Capture the cell that displays the provided text and extract its [X, Y] central coordinate. 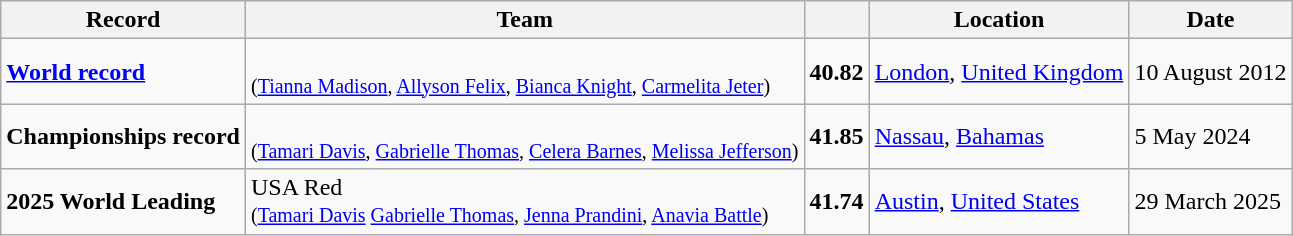
(Tamari Davis, Gabrielle Thomas, Celera Barnes, Melissa Jefferson) [524, 136]
Nassau, Bahamas [999, 136]
World record [124, 72]
29 March 2025 [1210, 202]
41.85 [836, 136]
10 August 2012 [1210, 72]
(Tianna Madison, Allyson Felix, Bianca Knight, Carmelita Jeter) [524, 72]
USA Red(Tamari Davis Gabrielle Thomas, Jenna Prandini, Anavia Battle) [524, 202]
Date [1210, 20]
40.82 [836, 72]
Record [124, 20]
Austin, United States [999, 202]
Location [999, 20]
Team [524, 20]
41.74 [836, 202]
London, United Kingdom [999, 72]
Championships record [124, 136]
5 May 2024 [1210, 136]
2025 World Leading [124, 202]
